From the cell containing the given text, extract its center point as [X, Y] coordinate. 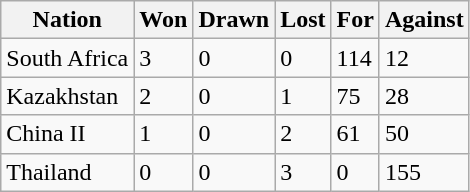
Thailand [68, 172]
155 [424, 172]
Nation [68, 20]
Lost [303, 20]
28 [424, 96]
Won [164, 20]
South Africa [68, 58]
114 [355, 58]
For [355, 20]
61 [355, 134]
Against [424, 20]
12 [424, 58]
Drawn [234, 20]
50 [424, 134]
China II [68, 134]
Kazakhstan [68, 96]
75 [355, 96]
